For the text-containing cell, return its midpoint in (X, Y) coordinate format. 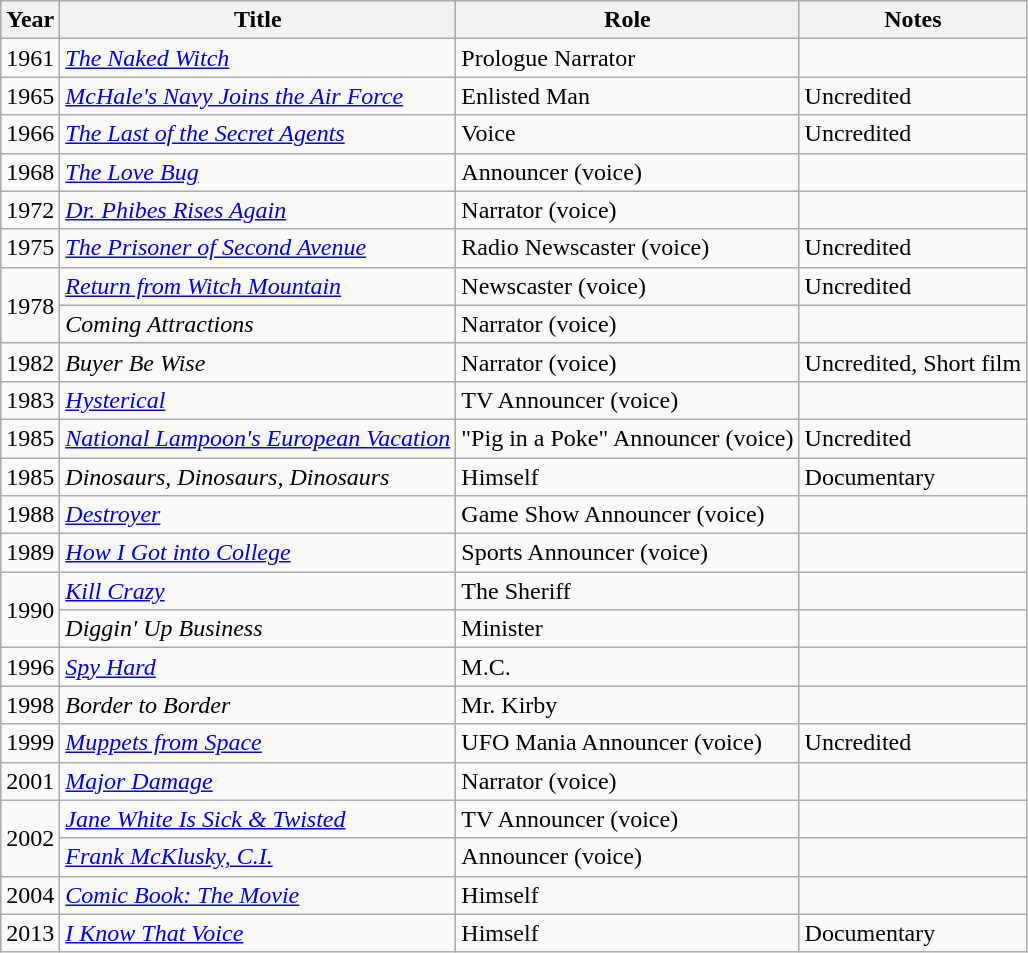
Spy Hard (258, 667)
1965 (30, 96)
Prologue Narrator (628, 58)
"Pig in a Poke" Announcer (voice) (628, 438)
Muppets from Space (258, 743)
Notes (913, 20)
Uncredited, Short film (913, 362)
2013 (30, 933)
Mr. Kirby (628, 705)
Year (30, 20)
1975 (30, 248)
Role (628, 20)
Dr. Phibes Rises Again (258, 210)
Title (258, 20)
Comic Book: The Movie (258, 895)
Major Damage (258, 781)
How I Got into College (258, 553)
2004 (30, 895)
Enlisted Man (628, 96)
1978 (30, 305)
Hysterical (258, 400)
1989 (30, 553)
M.C. (628, 667)
Voice (628, 134)
2002 (30, 838)
The Last of the Secret Agents (258, 134)
Radio Newscaster (voice) (628, 248)
The Prisoner of Second Avenue (258, 248)
Border to Border (258, 705)
National Lampoon's European Vacation (258, 438)
Coming Attractions (258, 324)
Diggin' Up Business (258, 629)
1996 (30, 667)
Frank McKlusky, C.I. (258, 857)
Kill Crazy (258, 591)
The Love Bug (258, 172)
Buyer Be Wise (258, 362)
Game Show Announcer (voice) (628, 515)
Return from Witch Mountain (258, 286)
Minister (628, 629)
Destroyer (258, 515)
1966 (30, 134)
1982 (30, 362)
1968 (30, 172)
Dinosaurs, Dinosaurs, Dinosaurs (258, 477)
Jane White Is Sick & Twisted (258, 819)
Sports Announcer (voice) (628, 553)
1983 (30, 400)
1998 (30, 705)
Newscaster (voice) (628, 286)
The Sheriff (628, 591)
1990 (30, 610)
I Know That Voice (258, 933)
The Naked Witch (258, 58)
1972 (30, 210)
1961 (30, 58)
McHale's Navy Joins the Air Force (258, 96)
UFO Mania Announcer (voice) (628, 743)
1988 (30, 515)
2001 (30, 781)
1999 (30, 743)
